Extract the (X, Y) coordinate from the center of the cell holding the provided text.  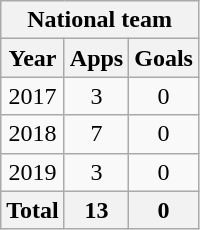
13 (96, 210)
2017 (33, 96)
Goals (164, 58)
Apps (96, 58)
2019 (33, 172)
National team (100, 20)
7 (96, 134)
Year (33, 58)
Total (33, 210)
2018 (33, 134)
